Capture the cell that displays the provided text and extract its [x, y] central coordinate. 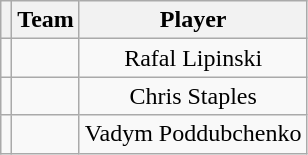
Vadym Poddubchenko [193, 134]
Chris Staples [193, 96]
Player [193, 20]
Team [46, 20]
Rafal Lipinski [193, 58]
